Scan for the cell matching the given text and deliver its [x, y] coordinate at center. 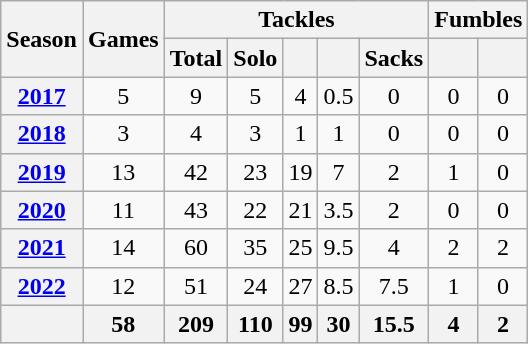
Total [196, 58]
23 [256, 172]
7 [338, 172]
110 [256, 324]
Fumbles [478, 20]
9 [196, 96]
19 [300, 172]
Games [123, 39]
Tackles [296, 20]
30 [338, 324]
209 [196, 324]
58 [123, 324]
13 [123, 172]
Solo [256, 58]
27 [300, 286]
0.5 [338, 96]
42 [196, 172]
3.5 [338, 210]
11 [123, 210]
14 [123, 248]
25 [300, 248]
99 [300, 324]
60 [196, 248]
2022 [42, 286]
Season [42, 39]
2017 [42, 96]
21 [300, 210]
Sacks [394, 58]
12 [123, 286]
9.5 [338, 248]
2019 [42, 172]
43 [196, 210]
2020 [42, 210]
2021 [42, 248]
51 [196, 286]
22 [256, 210]
8.5 [338, 286]
35 [256, 248]
2018 [42, 134]
15.5 [394, 324]
7.5 [394, 286]
24 [256, 286]
